Detect which cell encompasses the target text, then output its [x, y] center coordinate. 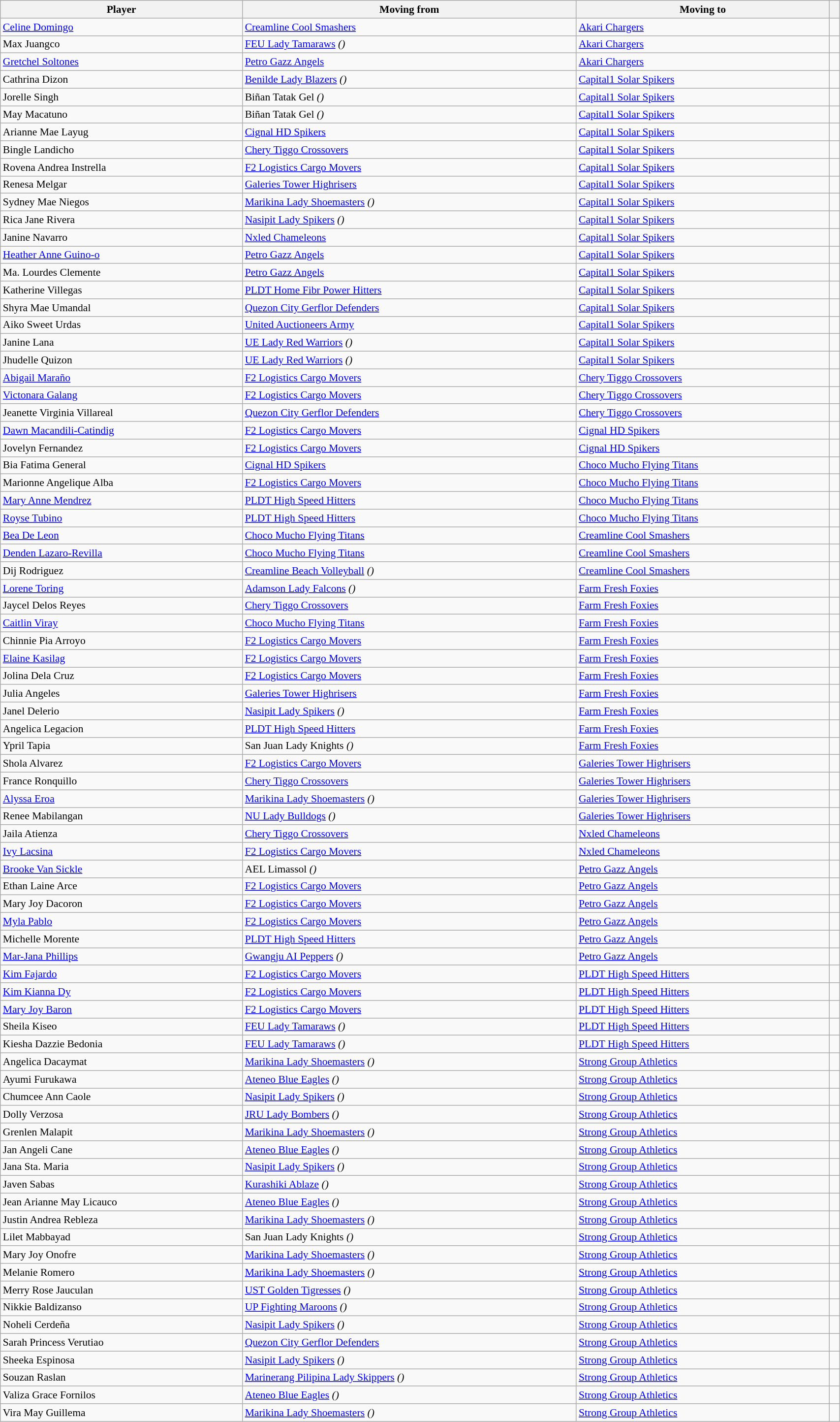
Shyra Mae Umandal [122, 308]
Valiza Grace Fornilos [122, 1395]
Lilet Mabbayad [122, 1237]
Shola Alvarez [122, 764]
United Auctioneers Army [409, 325]
Kim Fajardo [122, 974]
Bingle Landicho [122, 150]
PLDT Home Fibr Power Hitters [409, 290]
Katherine Villegas [122, 290]
Ivy Lacsina [122, 851]
Denden Lazaro-Revilla [122, 553]
Victonara Galang [122, 395]
Cathrina Dizon [122, 80]
Mary Joy Dacoron [122, 904]
Max Juangco [122, 44]
Jaycel Delos Reyes [122, 606]
Nikkie Baldizanso [122, 1307]
Dolly Verzosa [122, 1115]
Kurashiki Ablaze () [409, 1185]
France Ronquillo [122, 781]
NU Lady Bulldogs () [409, 816]
Royse Tubino [122, 518]
Mary Anne Mendrez [122, 501]
Mary Joy Onofre [122, 1255]
Dij Rodriguez [122, 571]
Alyssa Eroa [122, 799]
Jaila Atienza [122, 834]
Kiesha Dazzie Bedonia [122, 1044]
Julia Angeles [122, 694]
Merry Rose Jauculan [122, 1290]
Michelle Morente [122, 939]
Javen Sabas [122, 1185]
Jana Sta. Maria [122, 1167]
Brooke Van Sickle [122, 869]
Angelica Dacaymat [122, 1062]
JRU Lady Bombers () [409, 1115]
Creamline Beach Volleyball () [409, 571]
AEL Limassol () [409, 869]
Ethan Laine Arce [122, 886]
Angelica Legacion [122, 729]
Grenlen Malapit [122, 1132]
Rica Jane Rivera [122, 220]
Adamson Lady Falcons () [409, 588]
Vira May Guillema [122, 1413]
Janel Delerio [122, 711]
Dawn Macandili-Catindig [122, 430]
Sheila Kiseo [122, 1027]
Renee Mabilangan [122, 816]
Janine Navarro [122, 237]
Abigail Maraño [122, 378]
Mar-Jana Phillips [122, 957]
Heather Anne Guino-o [122, 255]
Kim Kianna Dy [122, 992]
Noheli Cerdeña [122, 1325]
Bea De Leon [122, 536]
Ypril Tapia [122, 746]
Sarah Princess Verutiao [122, 1343]
Justin Andrea Rebleza [122, 1220]
Renesa Melgar [122, 185]
Celine Domingo [122, 27]
Ayumi Furukawa [122, 1079]
Jan Angeli Cane [122, 1150]
May Macatuno [122, 115]
Melanie Romero [122, 1272]
Benilde Lady Blazers () [409, 80]
Aiko Sweet Urdas [122, 325]
Marinerang Pilipina Lady Skippers () [409, 1378]
Rovena Andrea Instrella [122, 167]
Gwangju AI Peppers () [409, 957]
Mary Joy Baron [122, 1009]
Sheeka Espinosa [122, 1360]
Chumcee Ann Caole [122, 1097]
Moving to [703, 9]
Sydney Mae Niegos [122, 202]
Ma. Lourdes Clemente [122, 273]
Janine Lana [122, 343]
Player [122, 9]
Chinnie Pia Arroyo [122, 641]
UST Golden Tigresses () [409, 1290]
Jovelyn Fernandez [122, 448]
UP Fighting Maroons () [409, 1307]
Moving from [409, 9]
Myla Pablo [122, 922]
Lorene Toring [122, 588]
Elaine Kasilag [122, 658]
Bia Fatima General [122, 465]
Jeanette Virginia Villareal [122, 413]
Jolina Dela Cruz [122, 676]
Jhudelle Quizon [122, 360]
Souzan Raslan [122, 1378]
Gretchel Soltones [122, 62]
Marionne Angelique Alba [122, 483]
Arianne Mae Layug [122, 132]
Jean Arianne May Licauco [122, 1202]
Jorelle Singh [122, 97]
Caitlin Viray [122, 623]
